Locate the cell with the specified text and output its (X, Y) center coordinate. 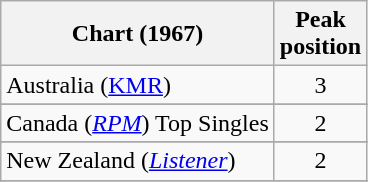
Peakposition (320, 34)
Chart (1967) (138, 34)
3 (320, 85)
New Zealand (Listener) (138, 161)
Canada (RPM) Top Singles (138, 123)
Australia (KMR) (138, 85)
